Provide the [x, y] coordinate of the cell's center where the given text is located.  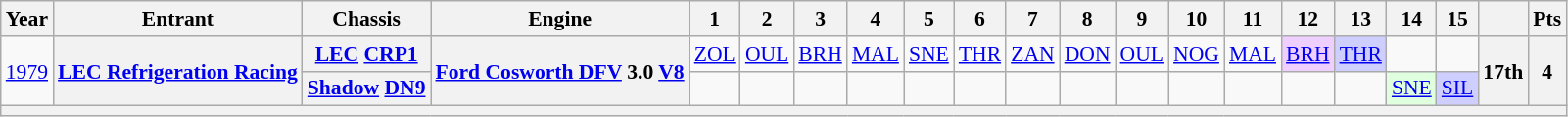
Entrant [178, 19]
Engine [560, 19]
Shadow DN9 [366, 88]
12 [1308, 19]
17th [1502, 71]
ZAN [1032, 54]
15 [1457, 19]
Ford Cosworth DFV 3.0 V8 [560, 71]
ZOL [715, 54]
3 [821, 19]
6 [979, 19]
Chassis [366, 19]
NOG [1197, 54]
9 [1142, 19]
11 [1253, 19]
LEC Refrigeration Racing [178, 71]
Year [27, 19]
2 [767, 19]
7 [1032, 19]
14 [1412, 19]
DON [1087, 54]
LEC CRP1 [366, 54]
13 [1361, 19]
Pts [1547, 19]
10 [1197, 19]
1 [715, 19]
1979 [27, 71]
5 [928, 19]
SIL [1457, 88]
8 [1087, 19]
